Return (X, Y) of the center of cell containing provided text 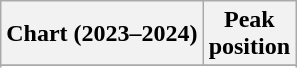
Chart (2023–2024) (102, 34)
Peakposition (249, 34)
